Capture the cell that displays the provided text and extract its (x, y) central coordinate. 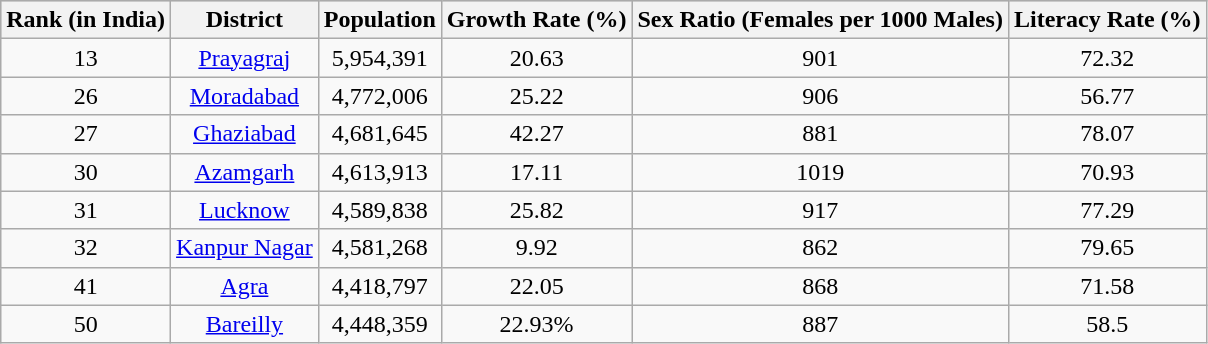
Literacy Rate (%) (1107, 20)
77.29 (1107, 210)
41 (86, 286)
4,613,913 (380, 172)
42.27 (536, 134)
22.93% (536, 324)
Moradabad (245, 96)
20.63 (536, 58)
4,772,006 (380, 96)
917 (820, 210)
4,581,268 (380, 248)
Sex Ratio (Females per 1000 Males) (820, 20)
868 (820, 286)
26 (86, 96)
78.07 (1107, 134)
22.05 (536, 286)
906 (820, 96)
31 (86, 210)
Lucknow (245, 210)
4,589,838 (380, 210)
72.32 (1107, 58)
27 (86, 134)
4,418,797 (380, 286)
Prayagraj (245, 58)
50 (86, 324)
901 (820, 58)
56.77 (1107, 96)
13 (86, 58)
Growth Rate (%) (536, 20)
5,954,391 (380, 58)
Kanpur Nagar (245, 248)
58.5 (1107, 324)
District (245, 20)
30 (86, 172)
25.22 (536, 96)
Ghaziabad (245, 134)
881 (820, 134)
79.65 (1107, 248)
1019 (820, 172)
32 (86, 248)
17.11 (536, 172)
4,681,645 (380, 134)
Agra (245, 286)
9.92 (536, 248)
Rank (in India) (86, 20)
70.93 (1107, 172)
Population (380, 20)
Azamgarh (245, 172)
4,448,359 (380, 324)
862 (820, 248)
887 (820, 324)
Bareilly (245, 324)
71.58 (1107, 286)
25.82 (536, 210)
